Pinpoint the cell where the given text exists, returning its [X, Y] midpoint coordinate. 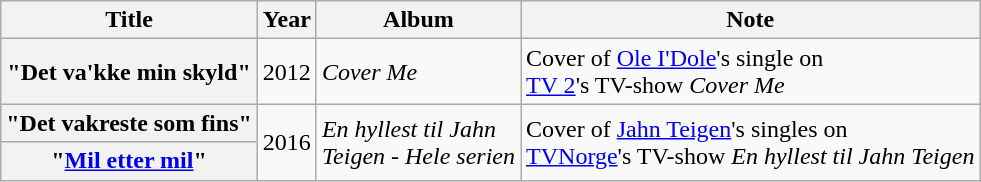
Year [286, 20]
Cover of Ole I'Dole's single on TV 2's TV-show Cover Me [750, 72]
"Mil etter mil" [130, 161]
2016 [286, 142]
2012 [286, 72]
"Det va'kke min skyld" [130, 72]
Album [418, 20]
Note [750, 20]
Cover of Jahn Teigen's singles on TVNorge's TV-show En hyllest til Jahn Teigen [750, 142]
En hyllest til Jahn Teigen - Hele serien [418, 142]
"Det vakreste som fins" [130, 123]
Cover Me [418, 72]
Title [130, 20]
